Return (x, y) of the center of cell containing provided text 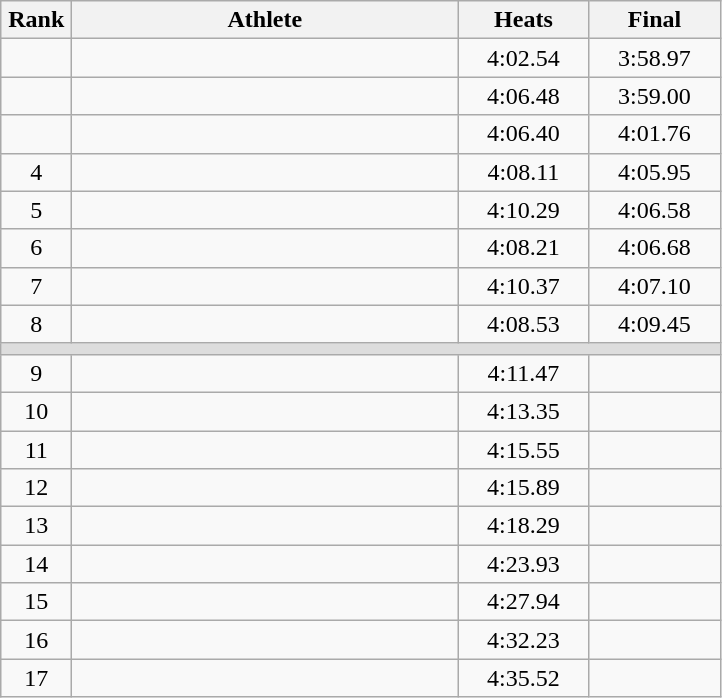
7 (36, 286)
16 (36, 640)
17 (36, 678)
11 (36, 449)
Heats (524, 20)
3:59.00 (654, 96)
4:10.37 (524, 286)
10 (36, 411)
Rank (36, 20)
4:23.93 (524, 564)
4:15.55 (524, 449)
9 (36, 373)
6 (36, 248)
4:08.21 (524, 248)
4:05.95 (654, 172)
4:10.29 (524, 210)
4:01.76 (654, 134)
4:15.89 (524, 488)
4:06.48 (524, 96)
4:06.58 (654, 210)
15 (36, 602)
Final (654, 20)
4:32.23 (524, 640)
Athlete (265, 20)
12 (36, 488)
4:07.10 (654, 286)
4:06.68 (654, 248)
3:58.97 (654, 58)
4:02.54 (524, 58)
5 (36, 210)
4:08.53 (524, 324)
4:27.94 (524, 602)
4:11.47 (524, 373)
4:06.40 (524, 134)
4:08.11 (524, 172)
4:18.29 (524, 526)
8 (36, 324)
4:13.35 (524, 411)
14 (36, 564)
4:09.45 (654, 324)
13 (36, 526)
4:35.52 (524, 678)
4 (36, 172)
